Output the (X, Y) coordinate of the center of the cell containing the given text.  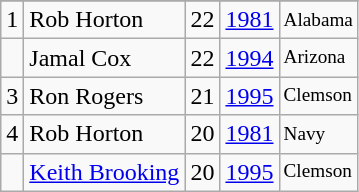
Jamal Cox (104, 58)
21 (202, 96)
Ron Rogers (104, 96)
3 (12, 96)
4 (12, 134)
Keith Brooking (104, 172)
1994 (250, 58)
1 (12, 20)
Navy (318, 134)
Arizona (318, 58)
Alabama (318, 20)
